Capture the cell that displays the provided text and extract its (x, y) central coordinate. 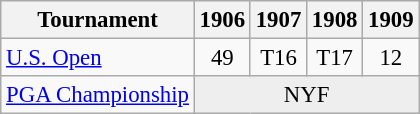
Tournament (98, 20)
12 (391, 58)
T17 (335, 58)
PGA Championship (98, 95)
1908 (335, 20)
NYF (306, 95)
T16 (278, 58)
U.S. Open (98, 58)
1906 (222, 20)
1907 (278, 20)
49 (222, 58)
1909 (391, 20)
